Return [x, y] of the center of cell containing provided text 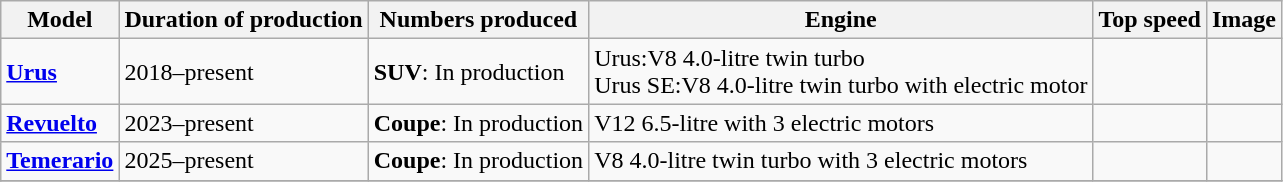
SUV: In production [478, 72]
Urus:V8 4.0-litre twin turboUrus SE:V8 4.0-litre twin turbo with electric motor [841, 72]
2025–present [244, 161]
Urus [60, 72]
Model [60, 20]
Engine [841, 20]
V8 4.0-litre twin turbo with 3 electric motors [841, 161]
Numbers produced [478, 20]
2023–present [244, 123]
Duration of production [244, 20]
V12 6.5-litre with 3 electric motors [841, 123]
Image [1244, 20]
2018–present [244, 72]
Top speed [1150, 20]
Revuelto [60, 123]
Temerario [60, 161]
